Find where the given text appears and provide that cell's center as [X, Y] coordinate. 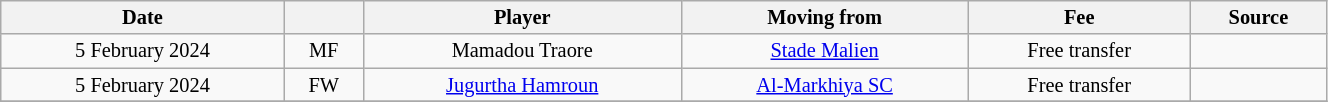
Source [1258, 17]
Mamadou Traore [522, 51]
Player [522, 17]
Stade Malien [824, 51]
MF [324, 51]
Al-Markhiya SC [824, 85]
Moving from [824, 17]
FW [324, 85]
Fee [1079, 17]
Jugurtha Hamroun [522, 85]
Date [143, 17]
